For the text-containing cell, return its midpoint in [X, Y] coordinate format. 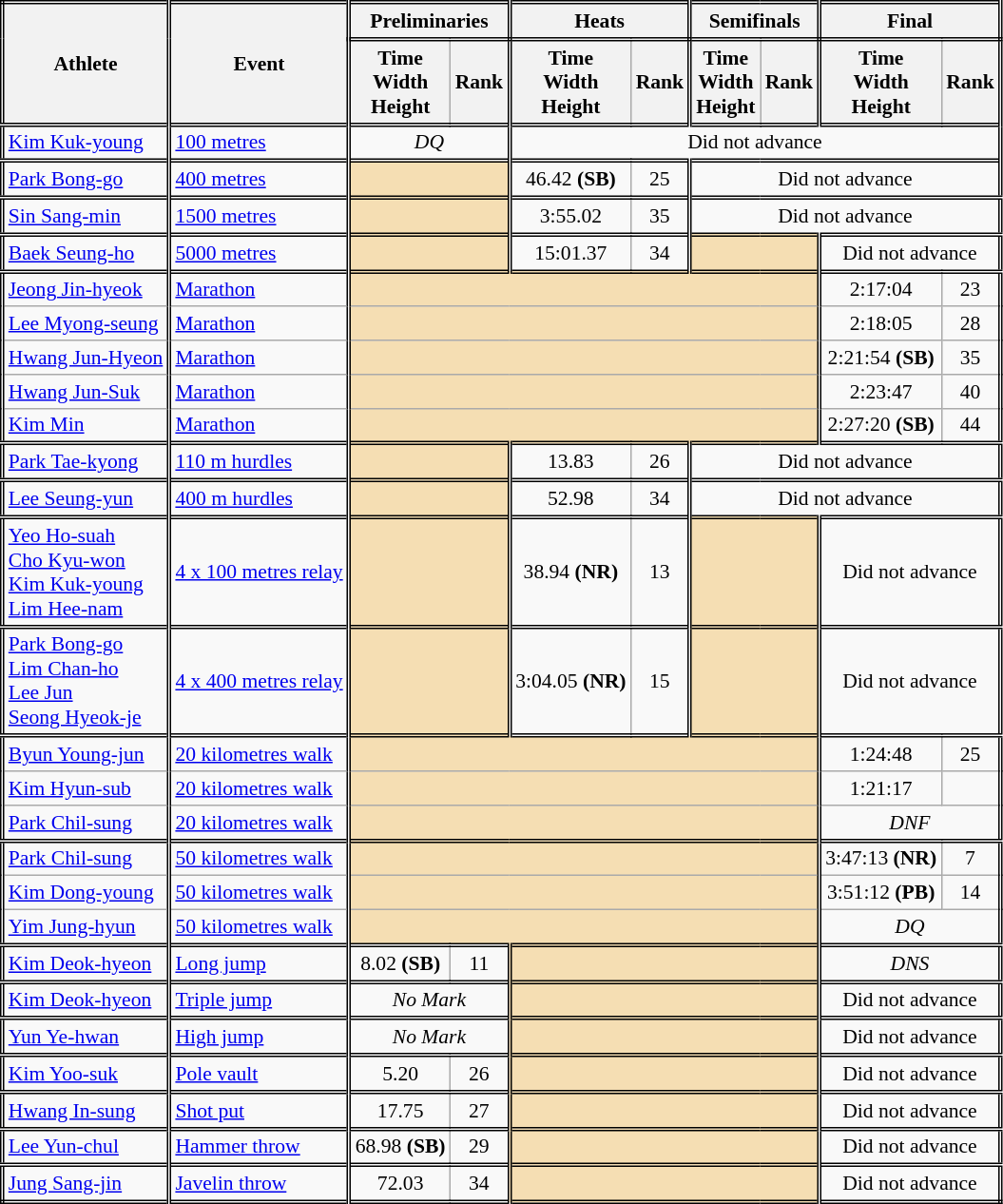
5000 metres [259, 253]
44 [971, 426]
Heats [600, 21]
3:51:12 (PB) [880, 893]
46.42 (SB) [570, 181]
1500 metres [259, 217]
High jump [259, 1037]
2:18:05 [880, 324]
Lee Myong-seung [86, 324]
Yun Ye-hwan [86, 1037]
Baek Seung-ho [86, 253]
Kim Yoo-suk [86, 1075]
15 [661, 681]
29 [480, 1147]
3:04.05 (NR) [570, 681]
27 [480, 1111]
8.02 (SB) [399, 964]
Kim Kuk-young [86, 143]
2:17:04 [880, 289]
11 [480, 964]
Shot put [259, 1111]
DNF [911, 824]
Kim Hyun-sub [86, 788]
13 [661, 573]
Park Tae-kyong [86, 462]
17.75 [399, 1111]
400 metres [259, 181]
400 m hurdles [259, 498]
52.98 [570, 498]
2:23:47 [880, 392]
40 [971, 392]
Preliminaries [429, 21]
Yim Jung-hyun [86, 928]
3:55.02 [570, 217]
2:21:54 (SB) [880, 358]
Jung Sang-jin [86, 1185]
Park Bong-goLim Chan-hoLee JunSeong Hyeok-je [86, 681]
Byun Young-jun [86, 753]
1:24:48 [880, 753]
4 x 400 metres relay [259, 681]
Yeo Ho-suahCho Kyu-wonKim Kuk-youngLim Hee-nam [86, 573]
Triple jump [259, 1000]
72.03 [399, 1185]
Sin Sang-min [86, 217]
Lee Seung-yun [86, 498]
Hwang Jun-Hyeon [86, 358]
28 [971, 324]
7 [971, 858]
23 [971, 289]
Event [259, 64]
2:27:20 (SB) [880, 426]
38.94 (NR) [570, 573]
100 metres [259, 143]
Lee Yun-chul [86, 1147]
14 [971, 893]
Long jump [259, 964]
13.83 [570, 462]
Hammer throw [259, 1147]
4 x 100 metres relay [259, 573]
Pole vault [259, 1075]
Javelin throw [259, 1185]
68.98 (SB) [399, 1147]
Semifinals [755, 21]
1:21:17 [880, 788]
DNS [911, 964]
15:01.37 [570, 253]
Hwang In-sung [86, 1111]
Kim Min [86, 426]
5.20 [399, 1075]
Park Bong-go [86, 181]
Final [911, 21]
3:47:13 (NR) [880, 858]
Kim Dong-young [86, 893]
Athlete [86, 64]
Jeong Jin-hyeok [86, 289]
Hwang Jun-Suk [86, 392]
110 m hurdles [259, 462]
